Find where the given text appears and provide that cell's center as [X, Y] coordinate. 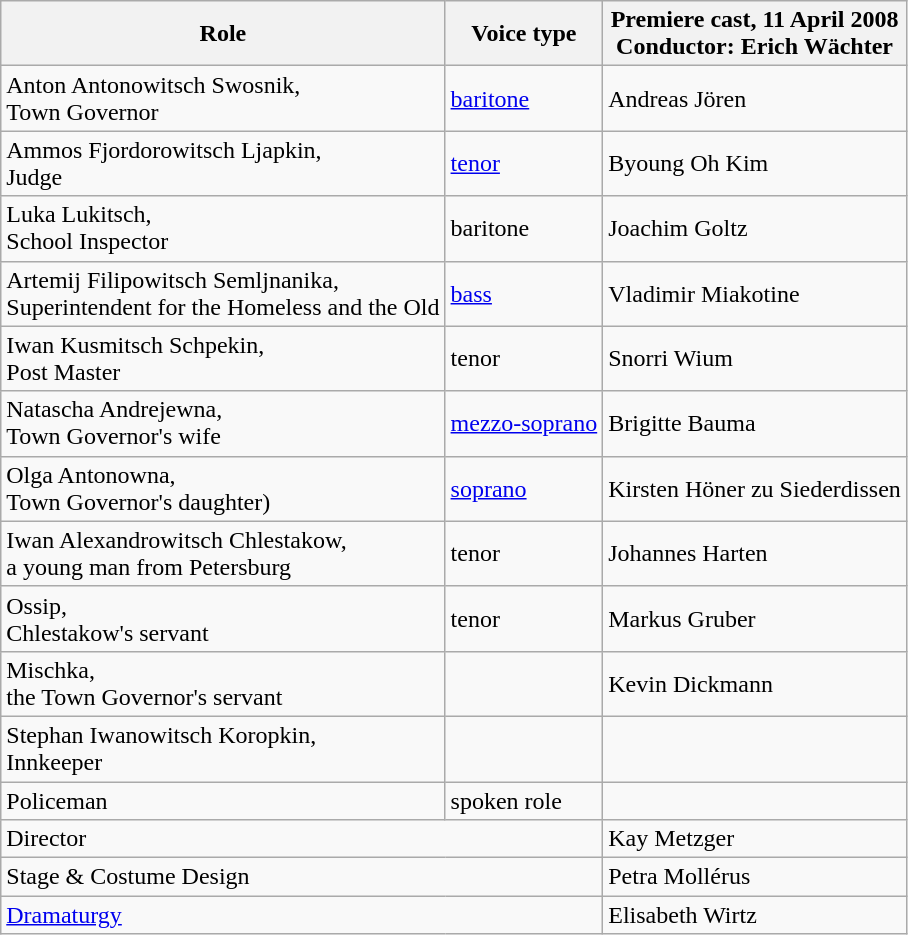
Elisabeth Wirtz [755, 915]
Andreas Jören [755, 98]
Iwan Kusmitsch Schpekin,Post Master [223, 358]
Director [302, 839]
Petra Mollérus [755, 877]
Stephan Iwanowitsch Koropkin,Innkeeper [223, 748]
Natascha Andrejewna,Town Governor's wife [223, 424]
Kevin Dickmann [755, 684]
Luka Lukitsch,School Inspector [223, 228]
Snorri Wium [755, 358]
soprano [524, 488]
bass [524, 294]
Mischka,the Town Governor's servant [223, 684]
Johannes Harten [755, 554]
Stage & Costume Design [302, 877]
Role [223, 34]
Policeman [223, 801]
spoken role [524, 801]
Artemij Filipowitsch Semljnanika,Superintendent for the Homeless and the Old [223, 294]
Anton Antonowitsch Swosnik,Town Governor [223, 98]
Iwan Alexandrowitsch Chlestakow,a young man from Petersburg [223, 554]
Byoung Oh Kim [755, 164]
Voice type [524, 34]
Ammos Fjordorowitsch Ljapkin,Judge [223, 164]
Premiere cast, 11 April 2008Conductor: Erich Wächter [755, 34]
Dramaturgy [302, 915]
Kirsten Höner zu Siederdissen [755, 488]
Joachim Goltz [755, 228]
Brigitte Bauma [755, 424]
Ossip,Chlestakow's servant [223, 618]
Markus Gruber [755, 618]
Vladimir Miakotine [755, 294]
Olga Antonowna,Town Governor's daughter) [223, 488]
mezzo-soprano [524, 424]
Kay Metzger [755, 839]
